For the text-containing cell, return its midpoint in [X, Y] coordinate format. 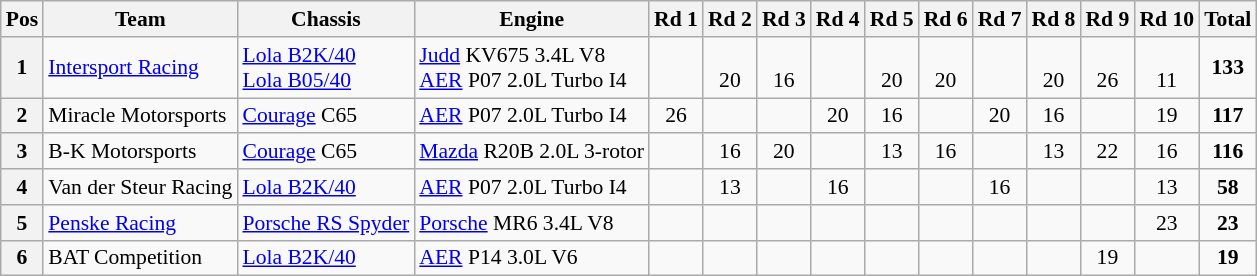
Lola B2K/40Lola B05/40 [326, 68]
Judd KV675 3.4L V8AER P07 2.0L Turbo I4 [532, 68]
116 [1228, 152]
Rd 10 [1166, 19]
Miracle Motorsports [140, 116]
Porsche MR6 3.4L V8 [532, 223]
1 [22, 68]
Team [140, 19]
Intersport Racing [140, 68]
Rd 1 [676, 19]
Pos [22, 19]
Porsche RS Spyder [326, 223]
Rd 5 [892, 19]
58 [1228, 187]
Penske Racing [140, 223]
Rd 6 [946, 19]
11 [1166, 68]
Mazda R20B 2.0L 3-rotor [532, 152]
Total [1228, 19]
AER P14 3.0L V6 [532, 258]
117 [1228, 116]
4 [22, 187]
Rd 2 [730, 19]
Chassis [326, 19]
Rd 8 [1054, 19]
B-K Motorsports [140, 152]
Rd 4 [838, 19]
Rd 3 [784, 19]
Engine [532, 19]
22 [1107, 152]
2 [22, 116]
BAT Competition [140, 258]
Van der Steur Racing [140, 187]
5 [22, 223]
3 [22, 152]
6 [22, 258]
Rd 7 [1000, 19]
Rd 9 [1107, 19]
133 [1228, 68]
